Find where the given text appears and provide that cell's center as [X, Y] coordinate. 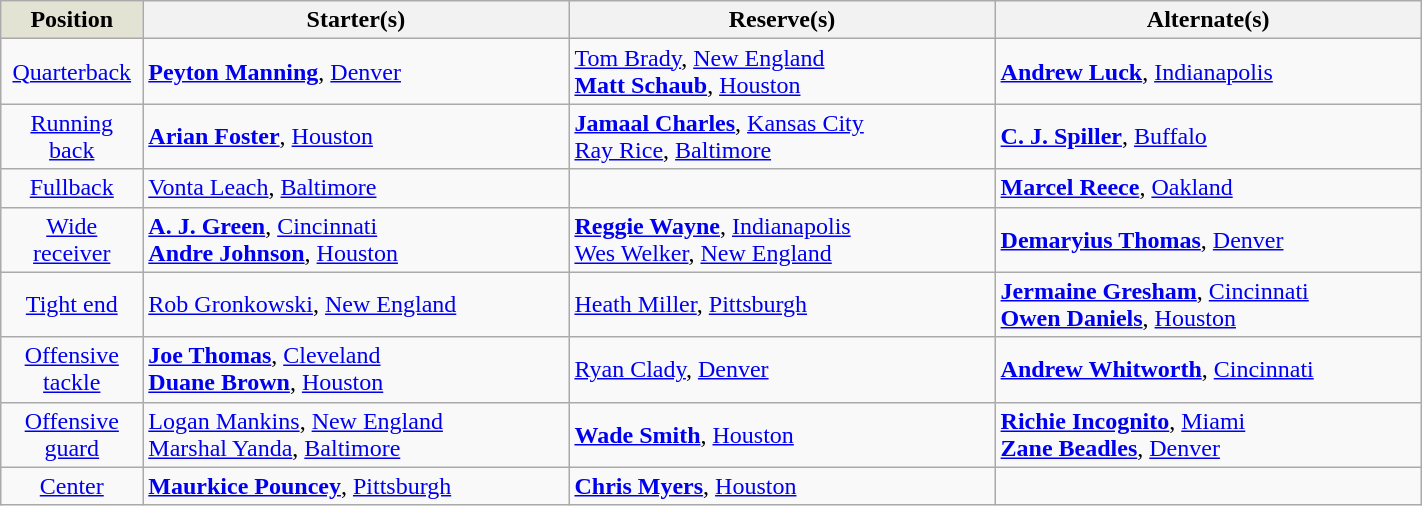
Heath Miller, Pittsburgh [782, 304]
Peyton Manning, Denver [356, 72]
Arian Foster, Houston [356, 136]
Running back [72, 136]
Wade Smith, Houston [782, 434]
Tom Brady, New England Matt Schaub, Houston [782, 72]
Maurkice Pouncey, Pittsburgh [356, 486]
Andrew Luck, Indianapolis [1208, 72]
A. J. Green, Cincinnati Andre Johnson, Houston [356, 240]
Position [72, 20]
Starter(s) [356, 20]
Quarterback [72, 72]
Richie Incognito, Miami Zane Beadles, Denver [1208, 434]
Wide receiver [72, 240]
Fullback [72, 188]
Marcel Reece, Oakland [1208, 188]
Demaryius Thomas, Denver [1208, 240]
Ryan Clady, Denver [782, 370]
Andrew Whitworth, Cincinnati [1208, 370]
Jermaine Gresham, Cincinnati Owen Daniels, Houston [1208, 304]
Alternate(s) [1208, 20]
Vonta Leach, Baltimore [356, 188]
Joe Thomas, Cleveland Duane Brown, Houston [356, 370]
Reggie Wayne, Indianapolis Wes Welker, New England [782, 240]
C. J. Spiller, Buffalo [1208, 136]
Logan Mankins, New England Marshal Yanda, Baltimore [356, 434]
Offensive guard [72, 434]
Center [72, 486]
Chris Myers, Houston [782, 486]
Reserve(s) [782, 20]
Rob Gronkowski, New England [356, 304]
Tight end [72, 304]
Offensive tackle [72, 370]
Jamaal Charles, Kansas City Ray Rice, Baltimore [782, 136]
